Search for the cell housing the specified text and yield its (X, Y) center coordinate. 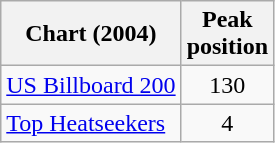
US Billboard 200 (91, 85)
130 (227, 85)
4 (227, 123)
Top Heatseekers (91, 123)
Peakposition (227, 34)
Chart (2004) (91, 34)
